Search for the cell housing the specified text and yield its [x, y] center coordinate. 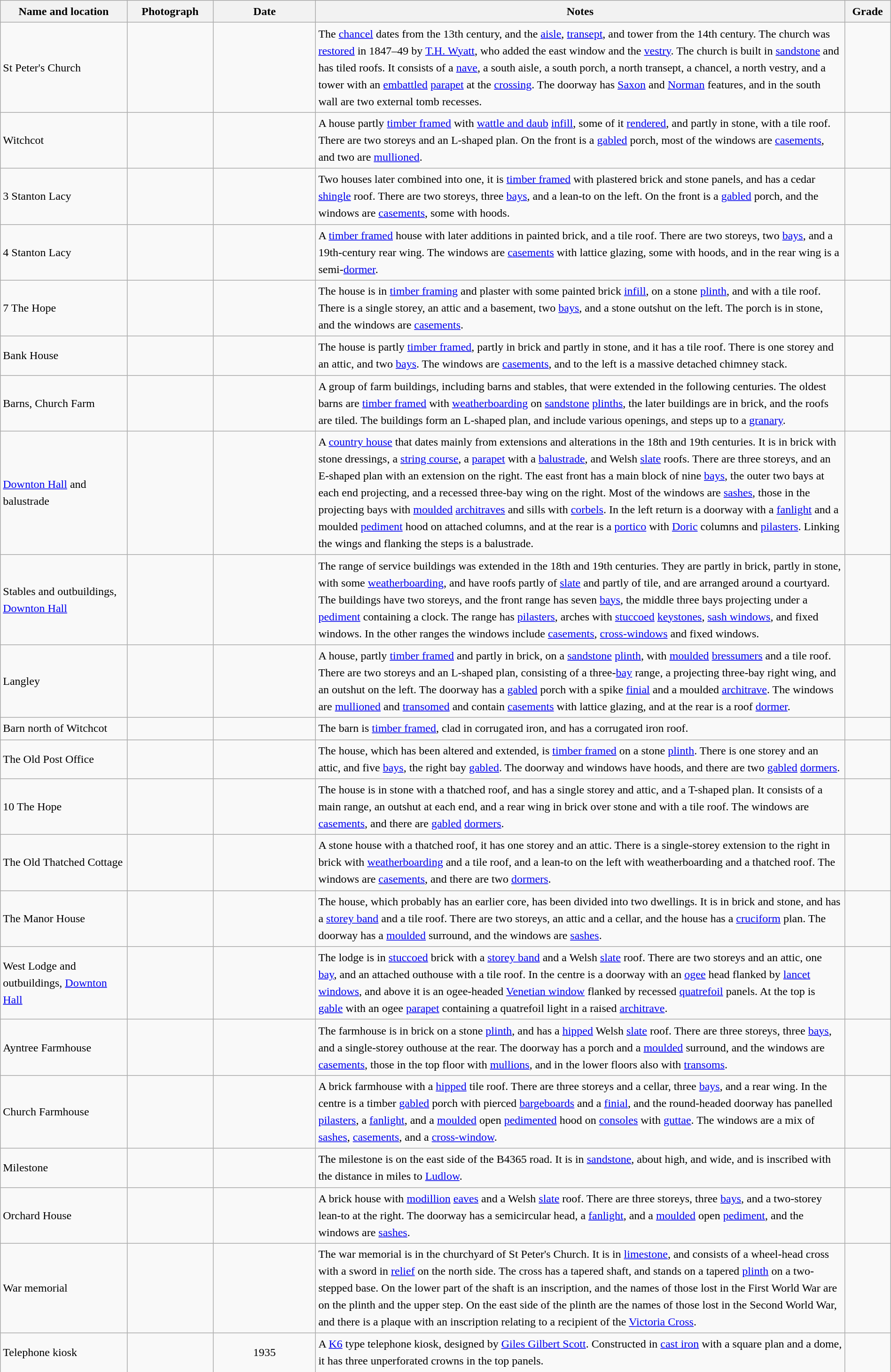
The Old Thatched Cottage [64, 863]
Ayntree Farmhouse [64, 1047]
3 Stanton Lacy [64, 196]
Orchard House [64, 1215]
Witchcot [64, 140]
Langley [64, 681]
War memorial [64, 1288]
Name and location [64, 11]
The milestone is on the east side of the B4365 road. It is in sandstone, about high, and wide, and is inscribed with the distance in miles to Ludlow. [580, 1168]
Stables and outbuildings, Downton Hall [64, 600]
Date [265, 11]
Notes [580, 11]
Church Farmhouse [64, 1112]
Photograph [170, 11]
7 The Hope [64, 308]
4 Stanton Lacy [64, 252]
Barns, Church Farm [64, 403]
Telephone kiosk [64, 1353]
The Old Post Office [64, 760]
The Manor House [64, 918]
West Lodge and outbuildings, Downton Hall [64, 983]
The barn is timber framed, clad in corrugated iron, and has a corrugated iron roof. [580, 729]
St Peter's Church [64, 68]
1935 [265, 1353]
Milestone [64, 1168]
10 The Hope [64, 807]
Grade [868, 11]
Bank House [64, 355]
Downton Hall and balustrade [64, 493]
Barn north of Witchcot [64, 729]
